Return the (X, Y) coordinate for the center point of the cell that contains the specified text.  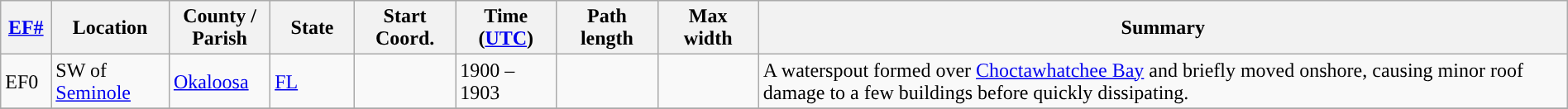
Time (UTC) (506, 28)
A waterspout formed over Choctawhatchee Bay and briefly moved onshore, causing minor roof damage to a few buildings before quickly dissipating. (1163, 81)
Summary (1163, 28)
Path length (607, 28)
County / Parish (219, 28)
EF0 (26, 81)
Location (111, 28)
FL (313, 81)
Start Coord. (404, 28)
Max width (708, 28)
SW of Seminole (111, 81)
Okaloosa (219, 81)
State (313, 28)
EF# (26, 28)
1900 – 1903 (506, 81)
